Determine the [X, Y] coordinate at the center of the cell enclosing the given text.  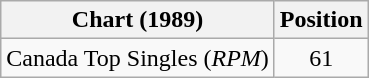
Chart (1989) [138, 20]
Position [321, 20]
61 [321, 58]
Canada Top Singles (RPM) [138, 58]
